Scan for the cell matching the given text and deliver its [X, Y] coordinate at center. 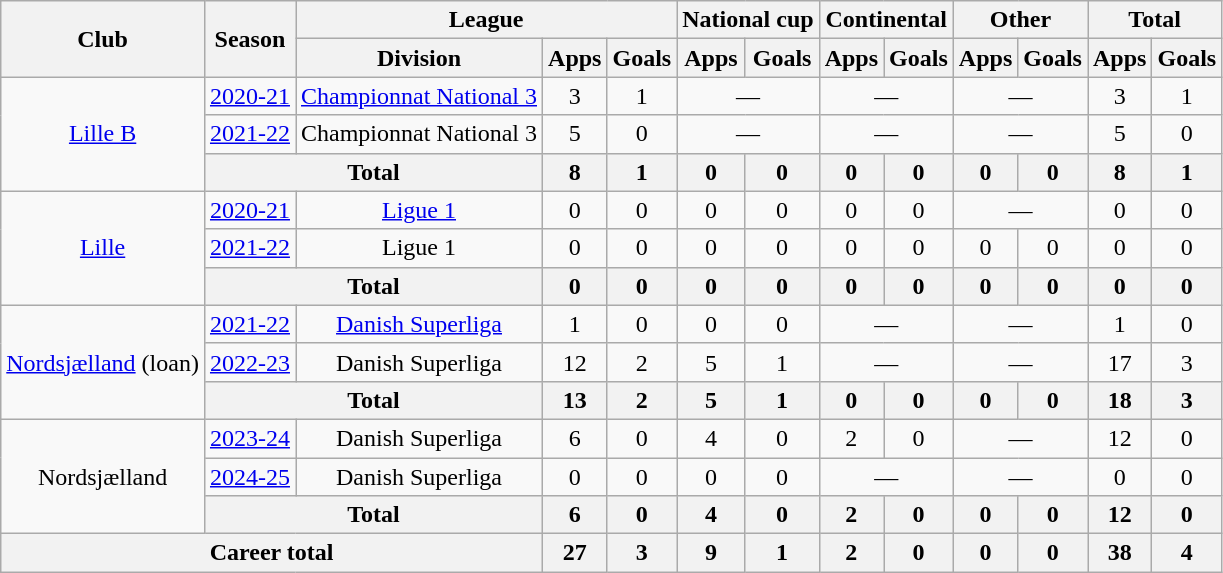
27 [575, 553]
Club [103, 39]
38 [1120, 553]
National cup [748, 20]
Career total [272, 553]
Lille [103, 248]
Lille B [103, 134]
18 [1120, 400]
9 [711, 553]
Nordsjælland [103, 476]
Nordsjælland (loan) [103, 362]
2022-23 [250, 362]
Season [250, 39]
13 [575, 400]
2023-24 [250, 438]
Continental [886, 20]
League [486, 20]
Division [420, 58]
2024-25 [250, 477]
Other [1020, 20]
17 [1120, 362]
